Return (X, Y) of the center of cell containing provided text 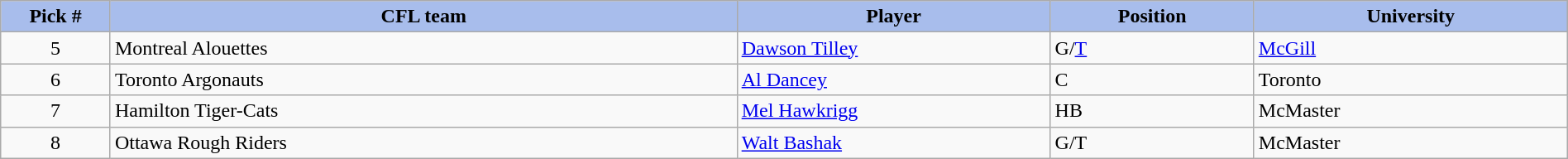
7 (56, 111)
Ottawa Rough Riders (423, 142)
Mel Hawkrigg (893, 111)
Hamilton Tiger-Cats (423, 111)
Toronto (1411, 79)
McGill (1411, 48)
Toronto Argonauts (423, 79)
Position (1152, 17)
Dawson Tilley (893, 48)
6 (56, 79)
Walt Bashak (893, 142)
5 (56, 48)
HB (1152, 111)
CFL team (423, 17)
Player (893, 17)
Montreal Alouettes (423, 48)
C (1152, 79)
Pick # (56, 17)
8 (56, 142)
University (1411, 17)
Al Dancey (893, 79)
